Pinpoint the cell where the given text exists, returning its [X, Y] midpoint coordinate. 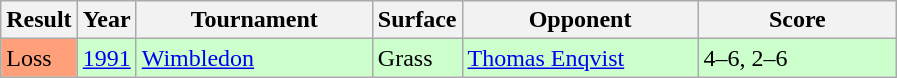
1991 [106, 58]
Year [106, 20]
Result [39, 20]
Loss [39, 58]
Tournament [254, 20]
Score [798, 20]
Wimbledon [254, 58]
Grass [417, 58]
Thomas Enqvist [580, 58]
Opponent [580, 20]
Surface [417, 20]
4–6, 2–6 [798, 58]
